Identify which cell holds the provided text, then report its (x, y) central coordinate. 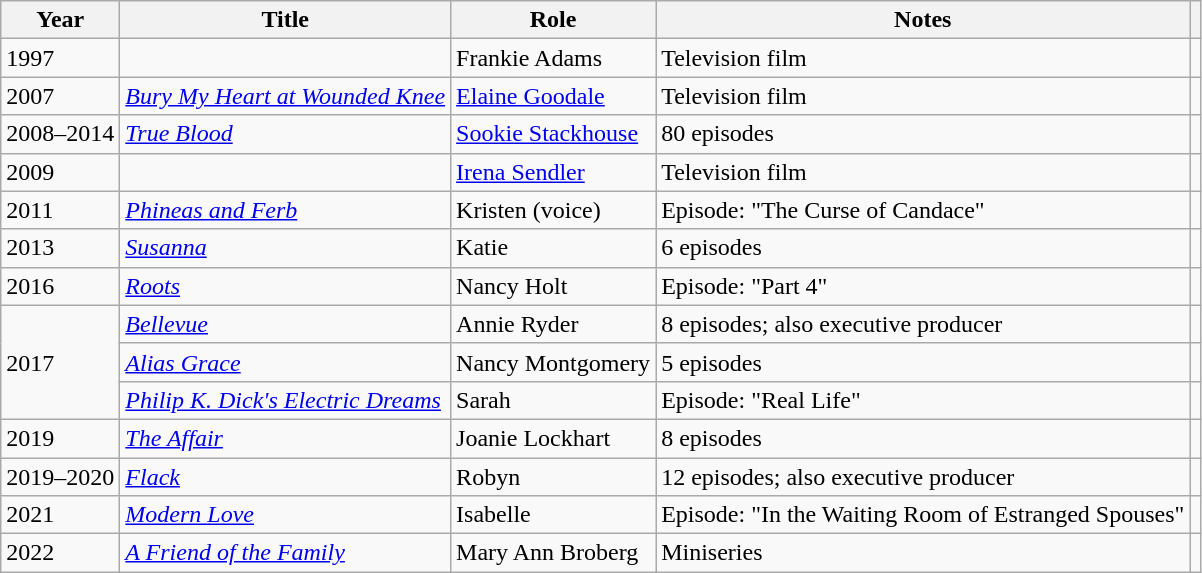
Alias Grace (286, 362)
Kristen (voice) (554, 210)
2022 (60, 553)
Annie Ryder (554, 324)
Irena Sendler (554, 172)
Sookie Stackhouse (554, 134)
Title (286, 20)
Nancy Montgomery (554, 362)
6 episodes (923, 248)
True Blood (286, 134)
2011 (60, 210)
Roots (286, 286)
Miniseries (923, 553)
2016 (60, 286)
Bury My Heart at Wounded Knee (286, 96)
Episode: "In the Waiting Room of Estranged Spouses" (923, 515)
2013 (60, 248)
Role (554, 20)
Flack (286, 477)
80 episodes (923, 134)
8 episodes (923, 438)
Frankie Adams (554, 58)
Modern Love (286, 515)
2008–2014 (60, 134)
5 episodes (923, 362)
1997 (60, 58)
Episode: "The Curse of Candace" (923, 210)
Bellevue (286, 324)
2021 (60, 515)
Joanie Lockhart (554, 438)
2007 (60, 96)
2017 (60, 362)
A Friend of the Family (286, 553)
Philip K. Dick's Electric Dreams (286, 400)
2009 (60, 172)
Nancy Holt (554, 286)
12 episodes; also executive producer (923, 477)
2019–2020 (60, 477)
The Affair (286, 438)
Episode: "Real Life" (923, 400)
Susanna (286, 248)
Phineas and Ferb (286, 210)
8 episodes; also executive producer (923, 324)
Sarah (554, 400)
Notes (923, 20)
Mary Ann Broberg (554, 553)
2019 (60, 438)
Isabelle (554, 515)
Katie (554, 248)
Episode: "Part 4" (923, 286)
Year (60, 20)
Robyn (554, 477)
Elaine Goodale (554, 96)
